Return the [x, y] coordinate for the center point of the cell that contains the specified text.  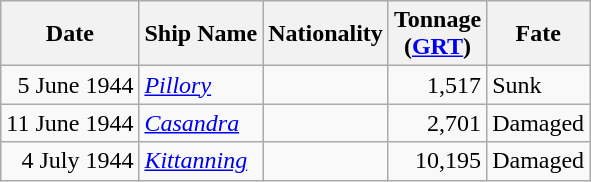
Sunk [538, 85]
2,701 [437, 123]
4 July 1944 [70, 161]
Pillory [201, 85]
Ship Name [201, 34]
10,195 [437, 161]
Casandra [201, 123]
11 June 1944 [70, 123]
Date [70, 34]
5 June 1944 [70, 85]
Kittanning [201, 161]
Fate [538, 34]
1,517 [437, 85]
Nationality [326, 34]
Tonnage(GRT) [437, 34]
